Locate the cell with the specified text and output its [x, y] center coordinate. 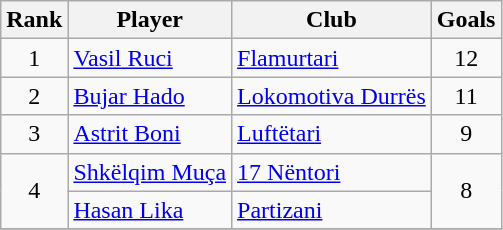
1 [34, 58]
12 [466, 58]
Lokomotiva Durrës [332, 96]
9 [466, 134]
Shkëlqim Muça [150, 172]
Partizani [332, 210]
Bujar Hado [150, 96]
Luftëtari [332, 134]
Rank [34, 20]
Vasil Ruci [150, 58]
Club [332, 20]
Astrit Boni [150, 134]
Flamurtari [332, 58]
Hasan Lika [150, 210]
2 [34, 96]
17 Nëntori [332, 172]
Player [150, 20]
4 [34, 191]
11 [466, 96]
8 [466, 191]
Goals [466, 20]
3 [34, 134]
